Return the (X, Y) coordinate for the center point of the cell that contains the specified text.  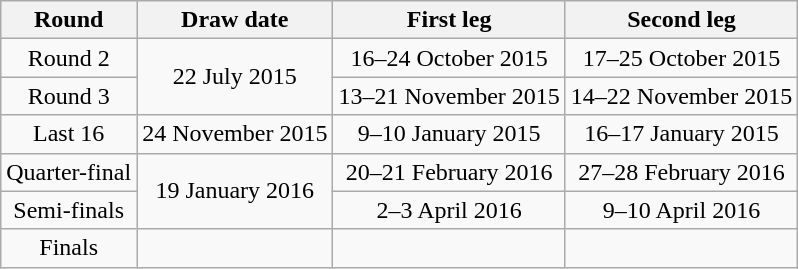
Semi-finals (69, 210)
17–25 October 2015 (681, 58)
2–3 April 2016 (449, 210)
16–17 January 2015 (681, 134)
16–24 October 2015 (449, 58)
First leg (449, 20)
22 July 2015 (235, 77)
Round 2 (69, 58)
24 November 2015 (235, 134)
Round (69, 20)
Draw date (235, 20)
Last 16 (69, 134)
Finals (69, 248)
9–10 January 2015 (449, 134)
19 January 2016 (235, 191)
27–28 February 2016 (681, 172)
9–10 April 2016 (681, 210)
Quarter-final (69, 172)
20–21 February 2016 (449, 172)
Second leg (681, 20)
13–21 November 2015 (449, 96)
Round 3 (69, 96)
14–22 November 2015 (681, 96)
